Locate the cell with the specified text and output its [X, Y] center coordinate. 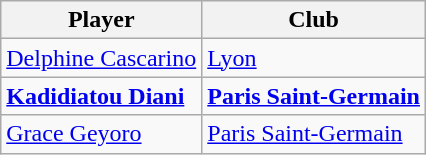
Player [102, 20]
Grace Geyoro [102, 134]
Kadidiatou Diani [102, 96]
Lyon [314, 58]
Club [314, 20]
Delphine Cascarino [102, 58]
